Capture the cell that displays the provided text and extract its (x, y) central coordinate. 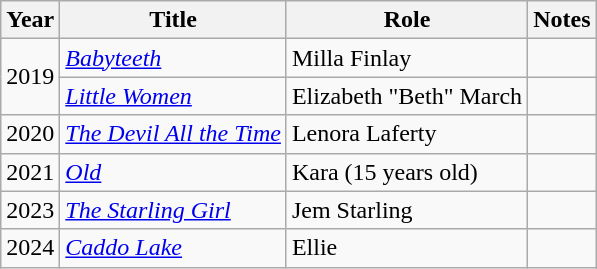
Lenora Laferty (406, 134)
Role (406, 20)
The Devil All the Time (174, 134)
Little Women (174, 96)
Babyteeth (174, 58)
2020 (30, 134)
Kara (15 years old) (406, 172)
The Starling Girl (174, 210)
2024 (30, 248)
2023 (30, 210)
Title (174, 20)
Jem Starling (406, 210)
Notes (562, 20)
2021 (30, 172)
Elizabeth "Beth" March (406, 96)
2019 (30, 77)
Milla Finlay (406, 58)
Ellie (406, 248)
Old (174, 172)
Year (30, 20)
Caddo Lake (174, 248)
